Identify which cell holds the provided text, then report its [x, y] central coordinate. 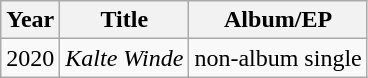
2020 [30, 58]
Kalte Winde [124, 58]
Year [30, 20]
Title [124, 20]
non-album single [278, 58]
Album/EP [278, 20]
